For the text-containing cell, return its midpoint in [X, Y] coordinate format. 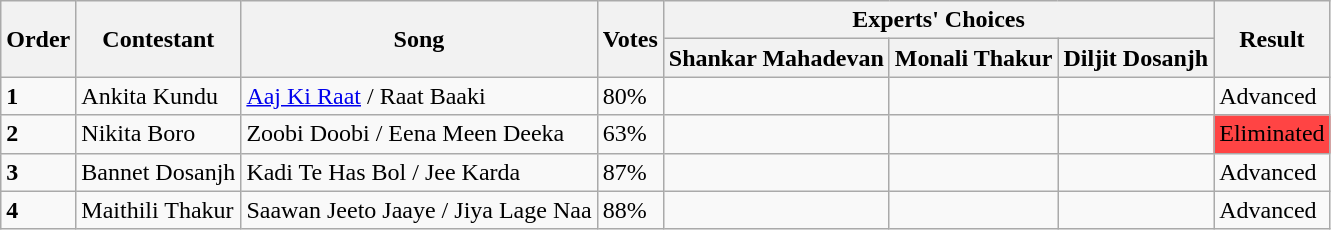
Order [38, 39]
Zoobi Doobi / Eena Meen Deeka [419, 134]
Bannet Dosanjh [158, 172]
Monali Thakur [974, 58]
Ankita Kundu [158, 96]
1 [38, 96]
2 [38, 134]
63% [630, 134]
Shankar Mahadevan [776, 58]
Kadi Te Has Bol / Jee Karda [419, 172]
Saawan Jeeto Jaaye / Jiya Lage Naa [419, 210]
Contestant [158, 39]
Experts' Choices [938, 20]
Diljit Dosanjh [1136, 58]
Eliminated [1272, 134]
Nikita Boro [158, 134]
80% [630, 96]
88% [630, 210]
4 [38, 210]
3 [38, 172]
Votes [630, 39]
Aaj Ki Raat / Raat Baaki [419, 96]
87% [630, 172]
Song [419, 39]
Result [1272, 39]
Maithili Thakur [158, 210]
